Identify which cell holds the provided text, then report its [x, y] central coordinate. 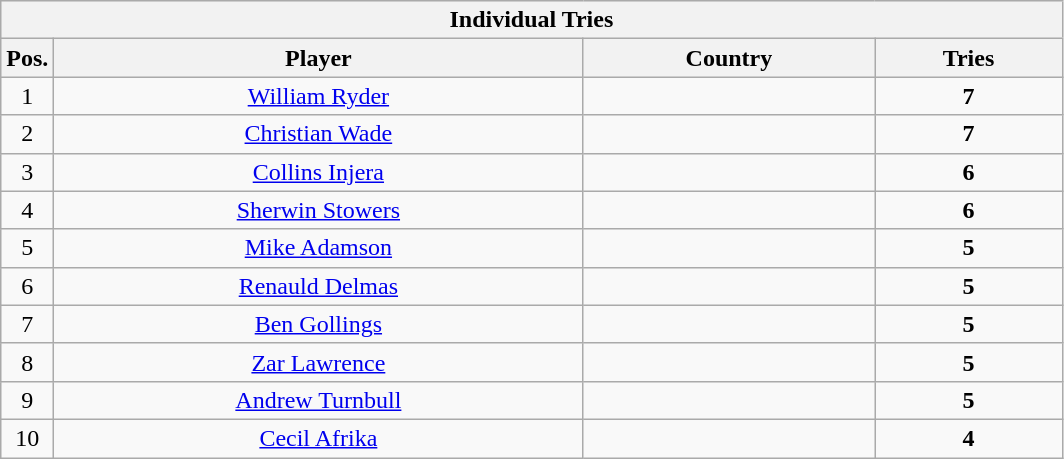
10 [28, 438]
Sherwin Stowers [318, 210]
Andrew Turnbull [318, 400]
1 [28, 96]
Tries [968, 58]
3 [28, 172]
Individual Tries [532, 20]
Collins Injera [318, 172]
Player [318, 58]
2 [28, 134]
William Ryder [318, 96]
Mike Adamson [318, 248]
Pos. [28, 58]
Ben Gollings [318, 324]
Zar Lawrence [318, 362]
Christian Wade [318, 134]
Country [729, 58]
Renauld Delmas [318, 286]
Cecil Afrika [318, 438]
8 [28, 362]
9 [28, 400]
